Return the [x, y] coordinate for the center point of the cell that contains the specified text.  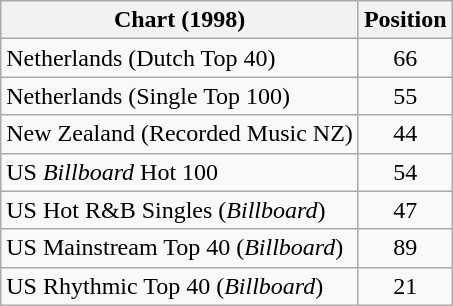
US Rhythmic Top 40 (Billboard) [180, 286]
US Billboard Hot 100 [180, 172]
US Mainstream Top 40 (Billboard) [180, 248]
US Hot R&B Singles (Billboard) [180, 210]
47 [405, 210]
44 [405, 134]
Position [405, 20]
Chart (1998) [180, 20]
New Zealand (Recorded Music NZ) [180, 134]
66 [405, 58]
54 [405, 172]
21 [405, 286]
89 [405, 248]
55 [405, 96]
Netherlands (Dutch Top 40) [180, 58]
Netherlands (Single Top 100) [180, 96]
